For the text-containing cell, return its midpoint in [X, Y] coordinate format. 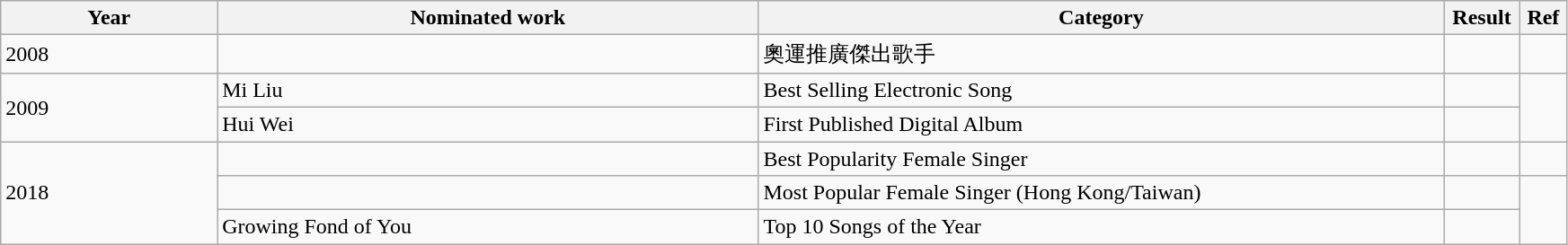
Nominated work [488, 18]
Result [1482, 18]
Year [110, 18]
Growing Fond of You [488, 227]
2008 [110, 54]
First Published Digital Album [1102, 124]
Hui Wei [488, 124]
Top 10 Songs of the Year [1102, 227]
Most Popular Female Singer (Hong Kong/Taiwan) [1102, 193]
奧運推廣傑出歌手 [1102, 54]
Ref [1543, 18]
Mi Liu [488, 90]
2009 [110, 107]
Category [1102, 18]
Best Popularity Female Singer [1102, 159]
Best Selling Electronic Song [1102, 90]
2018 [110, 193]
